Return the (x, y) coordinate for the center point of the cell that contains the specified text.  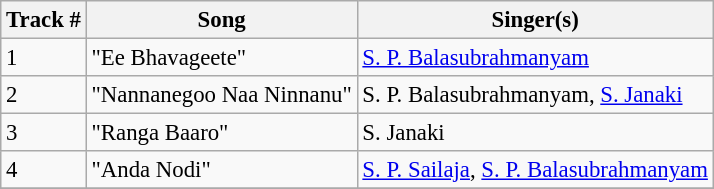
2 (44, 95)
3 (44, 133)
S. P. Sailaja, S. P. Balasubrahmanyam (535, 170)
Singer(s) (535, 20)
S. P. Balasubrahmanyam, S. Janaki (535, 95)
Track # (44, 20)
Song (222, 20)
4 (44, 170)
"Ee Bhavageete" (222, 58)
S. P. Balasubrahmanyam (535, 58)
"Ranga Baaro" (222, 133)
"Nannanegoo Naa Ninnanu" (222, 95)
S. Janaki (535, 133)
1 (44, 58)
"Anda Nodi" (222, 170)
